Find where the given text appears and provide that cell's center as (X, Y) coordinate. 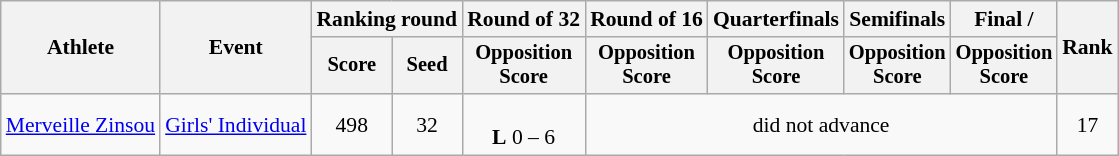
Seed (427, 66)
Merveille Zinsou (80, 124)
did not advance (821, 124)
Athlete (80, 48)
Final / (1004, 19)
Semifinals (898, 19)
Ranking round (386, 19)
498 (352, 124)
L 0 – 6 (524, 124)
Score (352, 66)
Event (236, 48)
Girls' Individual (236, 124)
Round of 16 (646, 19)
32 (427, 124)
17 (1088, 124)
Quarterfinals (776, 19)
Rank (1088, 48)
Round of 32 (524, 19)
